Locate the cell with the specified text and output its (X, Y) center coordinate. 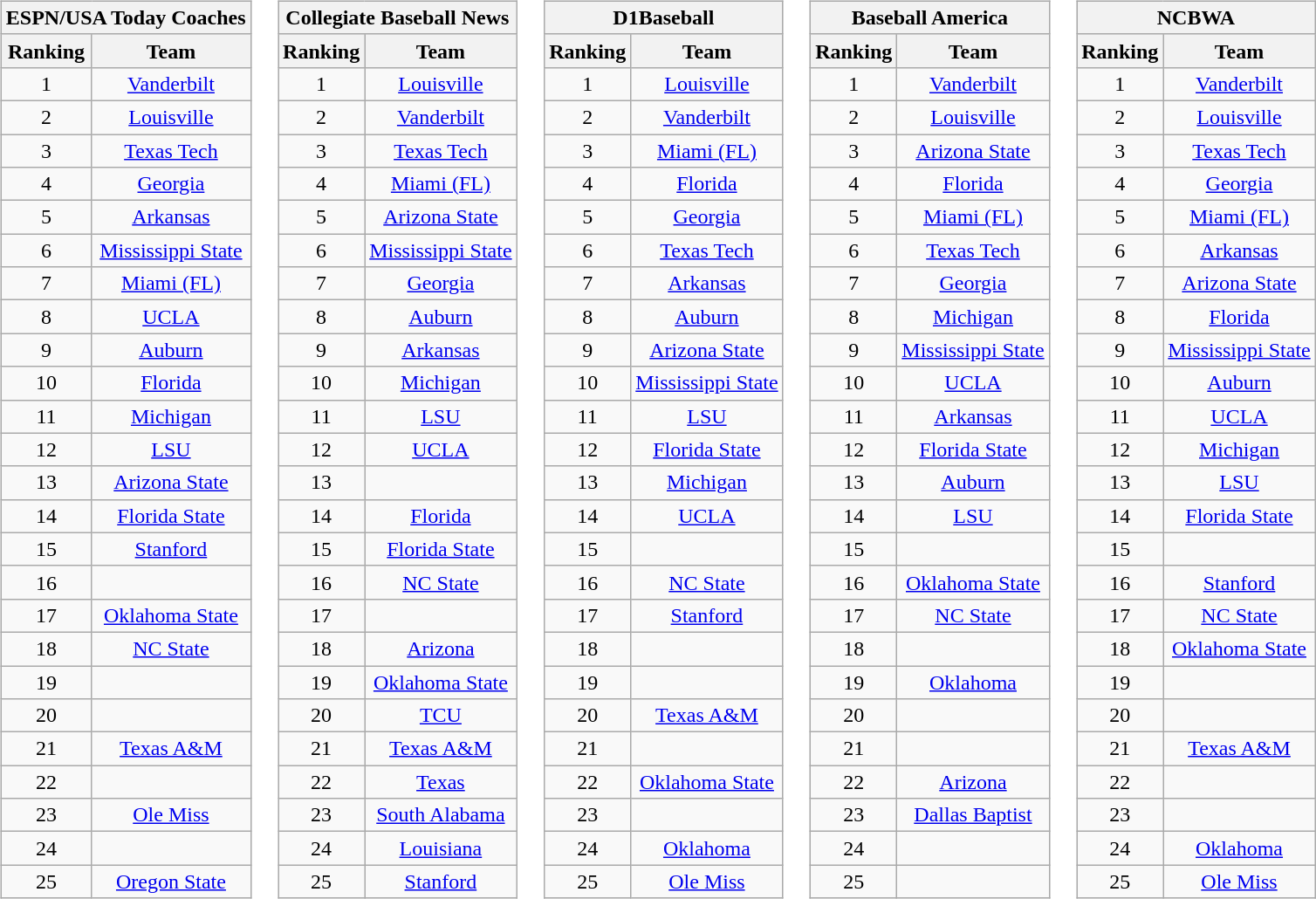
NCBWA (1196, 17)
Texas (441, 782)
Oregon State (171, 882)
ESPN/USA Today Coaches (126, 17)
Dallas Baptist (973, 815)
Louisiana (441, 848)
South Alabama (441, 815)
D1Baseball (664, 17)
TCU (441, 716)
Baseball America (930, 17)
Collegiate Baseball News (398, 17)
